For the text-containing cell, return its midpoint in (x, y) coordinate format. 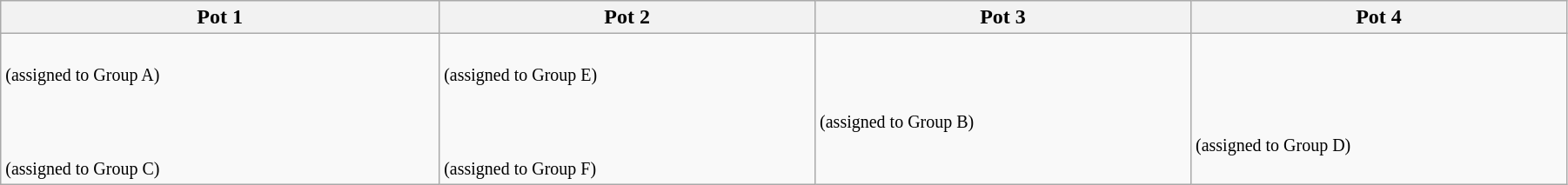
Pot 4 (1378, 17)
(assigned to Group B) (1003, 109)
Pot 2 (627, 17)
(assigned to Group D) (1378, 109)
Pot 3 (1003, 17)
Pot 1 (220, 17)
(assigned to Group A) (assigned to Group C) (220, 109)
(assigned to Group E) (assigned to Group F) (627, 109)
